Identify which cell holds the provided text, then report its [X, Y] central coordinate. 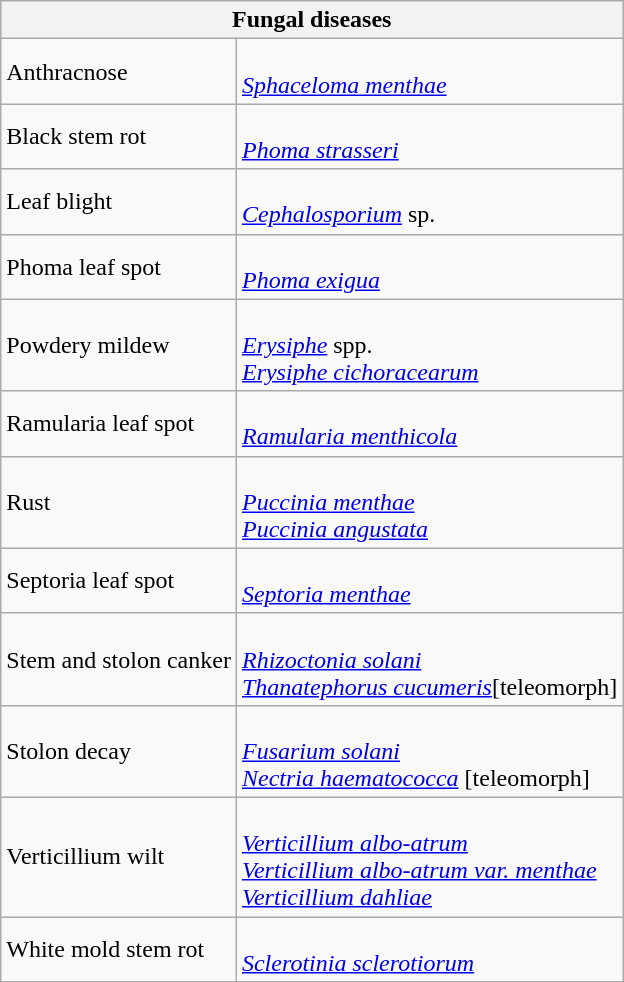
Sclerotinia sclerotiorum [429, 948]
Puccinia menthae Puccinia angustata [429, 502]
Stem and stolon canker [119, 659]
Verticillium albo-atrum Verticillium albo-atrum var. menthae Verticillium dahliae [429, 856]
Fusarium solani Nectria haematococca [teleomorph] [429, 751]
Anthracnose [119, 72]
Phoma exigua [429, 266]
Powdery mildew [119, 345]
Ramularia menthicola [429, 424]
Rust [119, 502]
Cephalosporium sp. [429, 202]
White mold stem rot [119, 948]
Black stem rot [119, 136]
Sphaceloma menthae [429, 72]
Leaf blight [119, 202]
Ramularia leaf spot [119, 424]
Stolon decay [119, 751]
Septoria menthae [429, 580]
Rhizoctonia solani Thanatephorus cucumeris[teleomorph] [429, 659]
Phoma strasseri [429, 136]
Erysiphe spp. Erysiphe cichoracearum [429, 345]
Septoria leaf spot [119, 580]
Verticillium wilt [119, 856]
Phoma leaf spot [119, 266]
Fungal diseases [312, 20]
